Pinpoint the cell where the given text exists, returning its [x, y] midpoint coordinate. 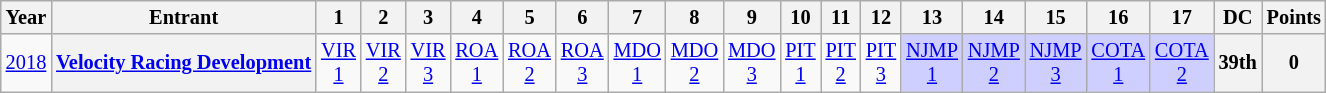
1 [338, 17]
4 [476, 17]
13 [932, 17]
PIT1 [800, 63]
VIR3 [428, 63]
ROA3 [582, 63]
NJMP3 [1056, 63]
MDO3 [752, 63]
12 [881, 17]
2018 [26, 63]
ROA2 [530, 63]
DC [1238, 17]
Velocity Racing Development [184, 63]
0 [1294, 63]
VIR1 [338, 63]
15 [1056, 17]
COTA2 [1182, 63]
14 [994, 17]
MDO1 [638, 63]
COTA1 [1118, 63]
3 [428, 17]
7 [638, 17]
8 [694, 17]
ROA1 [476, 63]
17 [1182, 17]
39th [1238, 63]
6 [582, 17]
PIT3 [881, 63]
10 [800, 17]
Points [1294, 17]
Year [26, 17]
11 [841, 17]
NJMP1 [932, 63]
Entrant [184, 17]
VIR2 [384, 63]
MDO2 [694, 63]
2 [384, 17]
5 [530, 17]
NJMP2 [994, 63]
9 [752, 17]
16 [1118, 17]
PIT2 [841, 63]
